Output the (X, Y) coordinate of the center of the cell containing the given text.  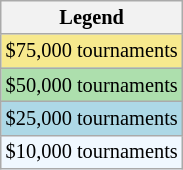
Legend (92, 17)
$50,000 tournaments (92, 85)
$10,000 tournaments (92, 152)
$25,000 tournaments (92, 118)
$75,000 tournaments (92, 51)
